Extract the (x, y) coordinate from the center of the cell holding the provided text.  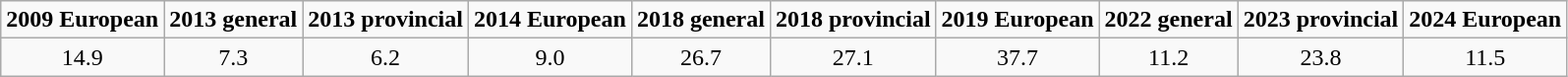
9.0 (550, 57)
2022 general (1168, 20)
6.2 (385, 57)
2009 European (83, 20)
2014 European (550, 20)
2023 provincial (1321, 20)
27.1 (853, 57)
2024 European (1485, 20)
2019 European (1017, 20)
2018 provincial (853, 20)
26.7 (700, 57)
14.9 (83, 57)
7.3 (234, 57)
23.8 (1321, 57)
2018 general (700, 20)
2013 general (234, 20)
37.7 (1017, 57)
11.5 (1485, 57)
11.2 (1168, 57)
2013 provincial (385, 20)
